Pinpoint the cell where the given text exists, returning its [X, Y] midpoint coordinate. 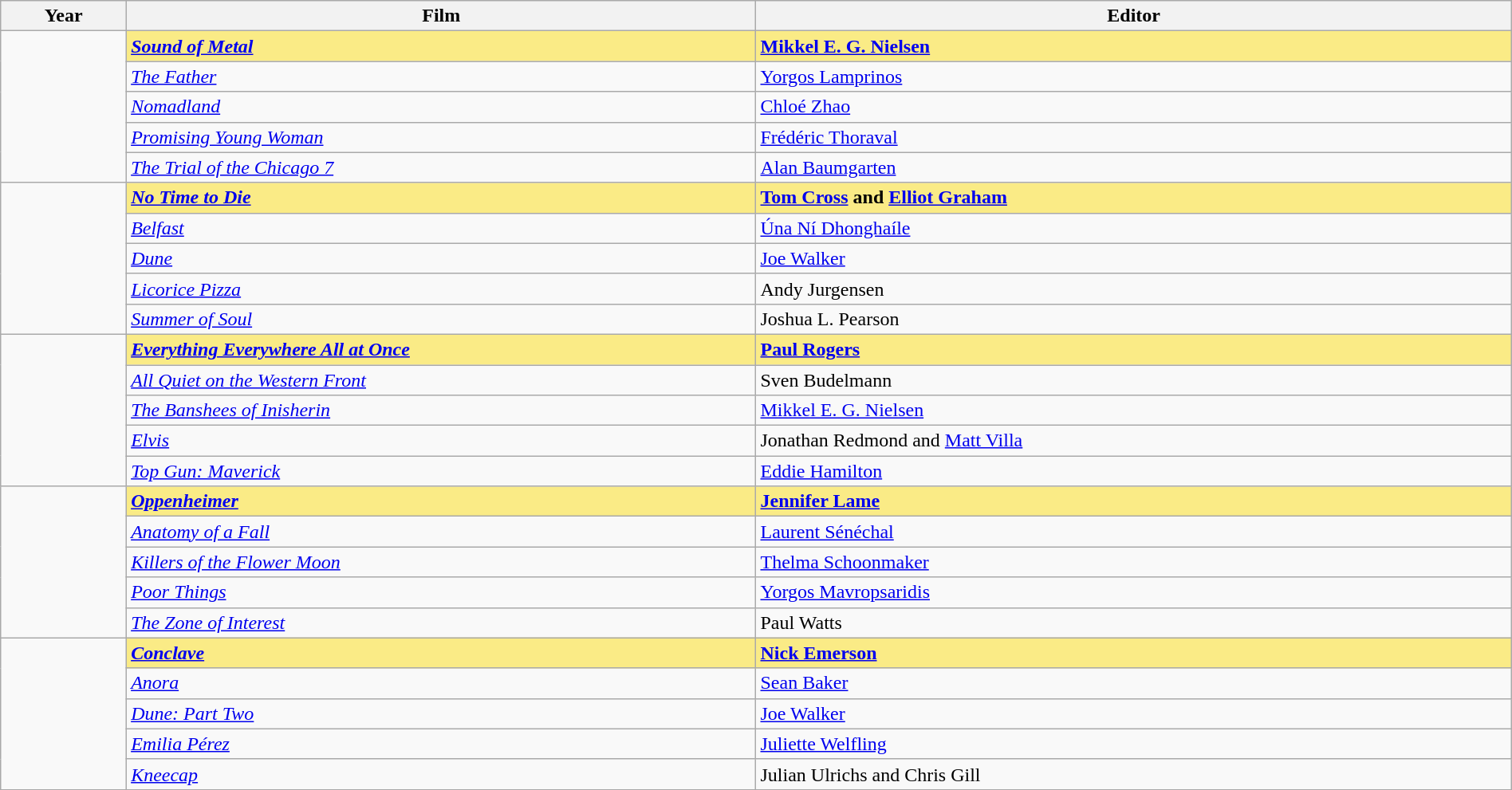
The Trial of the Chicago 7 [442, 167]
Jonathan Redmond and Matt Villa [1134, 441]
Dune: Part Two [442, 713]
Frédéric Thoraval [1134, 137]
Emilia Pérez [442, 744]
Sound of Metal [442, 46]
Anora [442, 683]
Kneecap [442, 774]
Eddie Hamilton [1134, 471]
Joshua L. Pearson [1134, 319]
Paul Rogers [1134, 349]
Yorgos Mavropsaridis [1134, 592]
Everything Everywhere All at Once [442, 349]
Oppenheimer [442, 501]
Sven Budelmann [1134, 380]
Nomadland [442, 107]
Alan Baumgarten [1134, 167]
Nick Emerson [1134, 653]
Úna Ní Dhonghaíle [1134, 228]
Killers of the Flower Moon [442, 562]
Editor [1134, 16]
Juliette Welfling [1134, 744]
Summer of Soul [442, 319]
Promising Young Woman [442, 137]
Conclave [442, 653]
Laurent Sénéchal [1134, 532]
The Father [442, 77]
Belfast [442, 228]
Tom Cross and Elliot Graham [1134, 198]
Anatomy of a Fall [442, 532]
Thelma Schoonmaker [1134, 562]
The Banshees of Inisherin [442, 411]
Yorgos Lamprinos [1134, 77]
Andy Jurgensen [1134, 289]
The Zone of Interest [442, 623]
Sean Baker [1134, 683]
Elvis [442, 441]
No Time to Die [442, 198]
Licorice Pizza [442, 289]
Poor Things [442, 592]
Dune [442, 258]
Julian Ulrichs and Chris Gill [1134, 774]
Year [64, 16]
All Quiet on the Western Front [442, 380]
Paul Watts [1134, 623]
Top Gun: Maverick [442, 471]
Film [442, 16]
Chloé Zhao [1134, 107]
Jennifer Lame [1134, 501]
